Output the [x, y] coordinate of the center of the cell containing the given text.  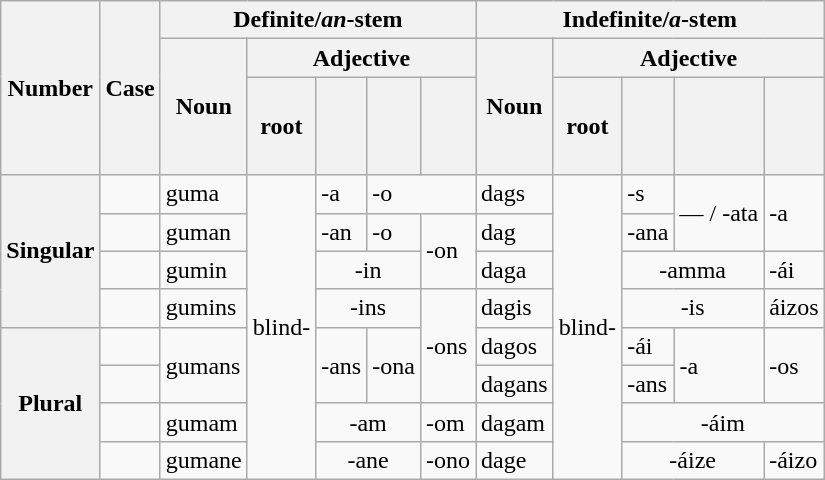
dagis [515, 308]
-ane [368, 460]
gumans [204, 365]
Definite/an-stem [318, 20]
dagos [515, 346]
-amma [693, 270]
-s [648, 194]
dagans [515, 384]
gumins [204, 308]
gumane [204, 460]
dage [515, 460]
-ono [448, 460]
-áizo [794, 460]
-os [794, 365]
-on [448, 251]
-an [342, 232]
— / -ata [719, 213]
-ins [368, 308]
dags [515, 194]
Number [50, 88]
Indefinite/a-stem [650, 20]
-áim [723, 422]
-áize [693, 460]
dagam [515, 422]
-ana [648, 232]
-ons [448, 346]
Plural [50, 403]
gumam [204, 422]
daga [515, 270]
Case [130, 88]
dag [515, 232]
-is [693, 308]
-om [448, 422]
-ona [394, 365]
áizos [794, 308]
guma [204, 194]
gumin [204, 270]
-in [368, 270]
Singular [50, 251]
guman [204, 232]
-am [368, 422]
